Capture the cell that displays the provided text and extract its [x, y] central coordinate. 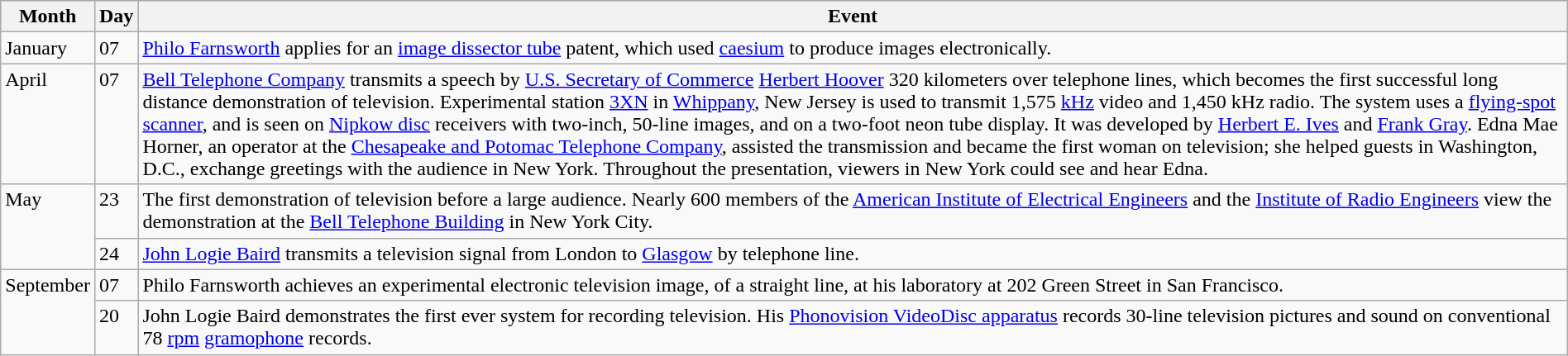
September [48, 312]
John Logie Baird transmits a television signal from London to Glasgow by telephone line. [853, 254]
24 [116, 254]
23 [116, 211]
Month [48, 17]
January [48, 48]
Philo Farnsworth achieves an experimental electronic television image, of a straight line, at his laboratory at 202 Green Street in San Francisco. [853, 285]
May [48, 226]
Philo Farnsworth applies for an image dissector tube patent, which used caesium to produce images electronically. [853, 48]
Event [853, 17]
April [48, 124]
Day [116, 17]
20 [116, 327]
